Capture the cell that displays the provided text and extract its (x, y) central coordinate. 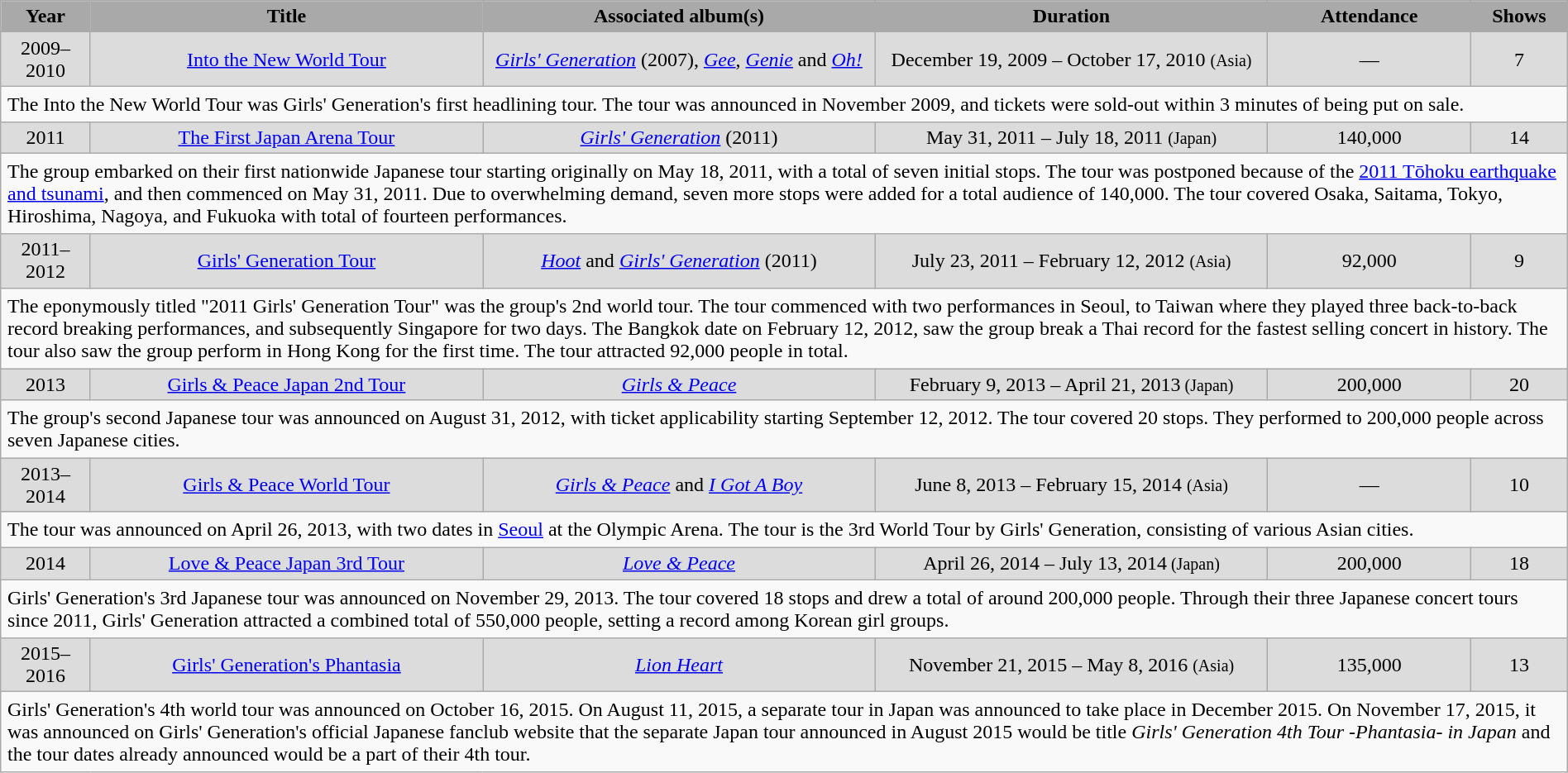
2011–2012 (45, 261)
9 (1520, 261)
June 8, 2013 – February 15, 2014 (Asia) (1072, 484)
Girls' Generation Tour (286, 261)
Shows (1520, 17)
2015–2016 (45, 665)
7 (1520, 60)
2013 (45, 384)
Associated album(s) (680, 17)
Duration (1072, 17)
18 (1520, 564)
2011 (45, 137)
Love & Peace (680, 564)
November 21, 2015 – May 8, 2016 (Asia) (1072, 665)
92,000 (1370, 261)
Girls & Peace (680, 384)
Title (286, 17)
Love & Peace Japan 3rd Tour (286, 564)
July 23, 2011 – February 12, 2012 (Asia) (1072, 261)
Girls & Peace World Tour (286, 484)
135,000 (1370, 665)
2013–2014 (45, 484)
February 9, 2013 – April 21, 2013 (Japan) (1072, 384)
Year (45, 17)
Lion Heart (680, 665)
10 (1520, 484)
20 (1520, 384)
Girls & Peace Japan 2nd Tour (286, 384)
The First Japan Arena Tour (286, 137)
Into the New World Tour (286, 60)
Hoot and Girls' Generation (2011) (680, 261)
Girls' Generation (2007), Gee, Genie and Oh! (680, 60)
2009–2010 (45, 60)
Girls' Generation (2011) (680, 137)
Attendance (1370, 17)
13 (1520, 665)
May 31, 2011 – July 18, 2011 (Japan) (1072, 137)
14 (1520, 137)
140,000 (1370, 137)
Girls & Peace and I Got A Boy (680, 484)
2014 (45, 564)
December 19, 2009 – October 17, 2010 (Asia) (1072, 60)
April 26, 2014 – July 13, 2014 (Japan) (1072, 564)
Girls' Generation's Phantasia (286, 665)
